For the text-containing cell, return its midpoint in [x, y] coordinate format. 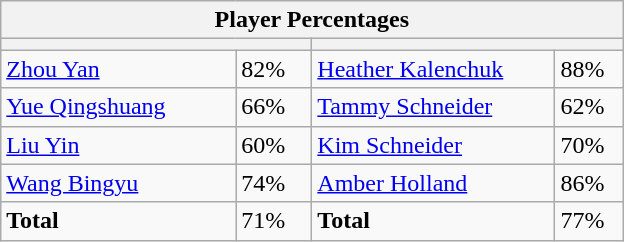
66% [274, 107]
62% [589, 107]
74% [274, 183]
Kim Schneider [434, 145]
82% [274, 69]
Amber Holland [434, 183]
86% [589, 183]
Liu Yin [118, 145]
71% [274, 221]
Player Percentages [312, 20]
Yue Qingshuang [118, 107]
60% [274, 145]
88% [589, 69]
70% [589, 145]
Heather Kalenchuk [434, 69]
Zhou Yan [118, 69]
Wang Bingyu [118, 183]
Tammy Schneider [434, 107]
77% [589, 221]
